Extract the [x, y] coordinate from the center of the cell holding the provided text.  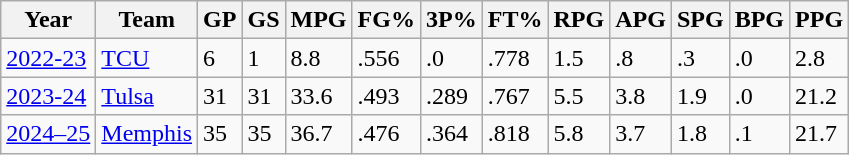
BPG [759, 20]
APG [641, 20]
Tulsa [147, 96]
2024–25 [48, 134]
21.7 [820, 134]
33.6 [318, 96]
36.7 [318, 134]
2022-23 [48, 58]
RPG [579, 20]
Memphis [147, 134]
5.8 [579, 134]
GS [264, 20]
Team [147, 20]
1 [264, 58]
6 [220, 58]
1.9 [700, 96]
.767 [515, 96]
FG% [386, 20]
3.7 [641, 134]
PPG [820, 20]
FT% [515, 20]
TCU [147, 58]
SPG [700, 20]
.289 [451, 96]
GP [220, 20]
MPG [318, 20]
1.5 [579, 58]
.818 [515, 134]
2023-24 [48, 96]
.1 [759, 134]
Year [48, 20]
21.2 [820, 96]
.476 [386, 134]
1.8 [700, 134]
3P% [451, 20]
.778 [515, 58]
8.8 [318, 58]
.8 [641, 58]
3.8 [641, 96]
.3 [700, 58]
.493 [386, 96]
2.8 [820, 58]
.556 [386, 58]
.364 [451, 134]
5.5 [579, 96]
